Locate the cell with the specified text and output its [X, Y] center coordinate. 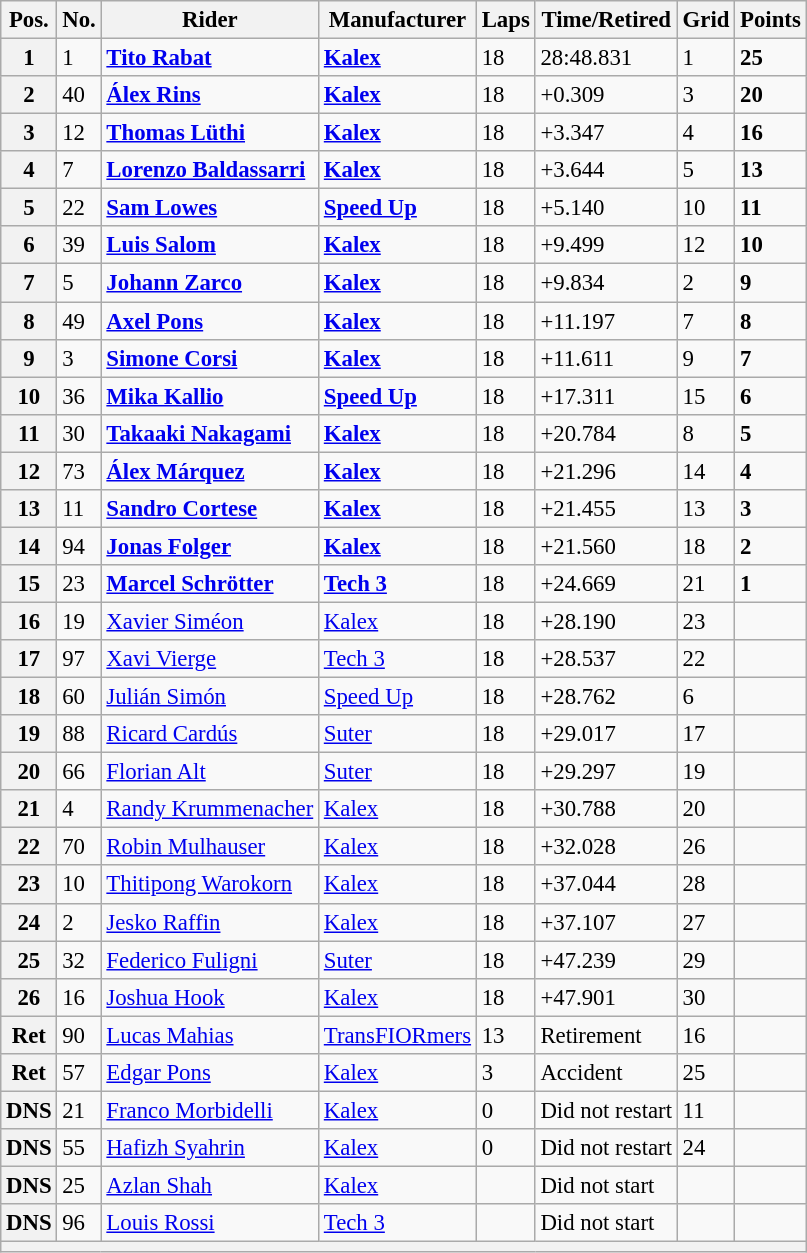
+21.560 [606, 546]
Takaaki Nakagami [210, 433]
Jesko Raffin [210, 922]
Mika Kallio [210, 396]
TransFIORmers [398, 1035]
Manufacturer [398, 20]
+0.309 [606, 95]
57 [79, 1073]
Álex Márquez [210, 471]
Hafizh Syahrin [210, 1148]
Louis Rossi [210, 1223]
Florian Alt [210, 772]
+9.499 [606, 245]
36 [79, 396]
Azlan Shah [210, 1185]
94 [79, 546]
+37.107 [606, 922]
+17.311 [606, 396]
Thitipong Warokorn [210, 885]
+47.901 [606, 997]
+21.455 [606, 509]
Joshua Hook [210, 997]
96 [79, 1223]
+28.762 [606, 697]
+30.788 [606, 809]
Ricard Cardús [210, 734]
Xavier Siméon [210, 621]
40 [79, 95]
Edgar Pons [210, 1073]
Marcel Schrötter [210, 584]
Thomas Lüthi [210, 133]
88 [79, 734]
Rider [210, 20]
Accident [606, 1073]
Tito Rabat [210, 58]
Randy Krummenacher [210, 809]
29 [706, 960]
+9.834 [606, 283]
+11.197 [606, 321]
Franco Morbidelli [210, 1110]
55 [79, 1148]
Lucas Mahias [210, 1035]
Time/Retired [606, 20]
No. [79, 20]
60 [79, 697]
32 [79, 960]
66 [79, 772]
73 [79, 471]
Lorenzo Baldassarri [210, 170]
70 [79, 847]
28:48.831 [606, 58]
Sandro Cortese [210, 509]
+32.028 [606, 847]
Xavi Vierge [210, 659]
+29.297 [606, 772]
28 [706, 885]
90 [79, 1035]
27 [706, 922]
+5.140 [606, 208]
+3.644 [606, 170]
Jonas Folger [210, 546]
+28.190 [606, 621]
+3.347 [606, 133]
+37.044 [606, 885]
+29.017 [606, 734]
Points [770, 20]
+21.296 [606, 471]
+24.669 [606, 584]
+28.537 [606, 659]
97 [79, 659]
Sam Lowes [210, 208]
Álex Rins [210, 95]
Retirement [606, 1035]
Grid [706, 20]
+47.239 [606, 960]
Laps [506, 20]
49 [79, 321]
Julián Simón [210, 697]
Luis Salom [210, 245]
Pos. [29, 20]
Axel Pons [210, 321]
Federico Fuligni [210, 960]
Johann Zarco [210, 283]
39 [79, 245]
+20.784 [606, 433]
+11.611 [606, 358]
Simone Corsi [210, 358]
Robin Mulhauser [210, 847]
